Return the (X, Y) coordinate for the center point of the cell that contains the specified text.  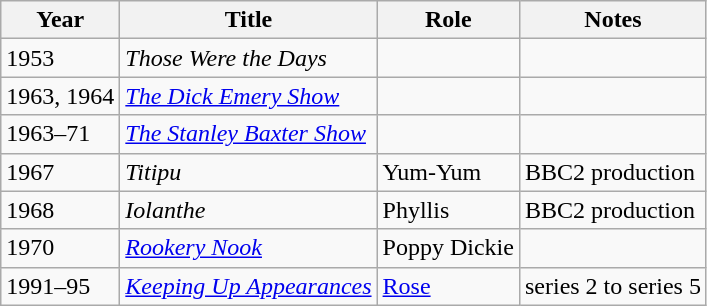
Role (448, 20)
Phyllis (448, 210)
1991–95 (60, 286)
Those Were the Days (248, 58)
The Dick Emery Show (248, 96)
Keeping Up Appearances (248, 286)
1967 (60, 172)
Year (60, 20)
1963–71 (60, 134)
series 2 to series 5 (612, 286)
1970 (60, 248)
Iolanthe (248, 210)
1963, 1964 (60, 96)
Title (248, 20)
Rose (448, 286)
Yum-Yum (448, 172)
Notes (612, 20)
1953 (60, 58)
1968 (60, 210)
Titipu (248, 172)
Poppy Dickie (448, 248)
Rookery Nook (248, 248)
The Stanley Baxter Show (248, 134)
